Scan for the cell matching the given text and deliver its (X, Y) coordinate at center. 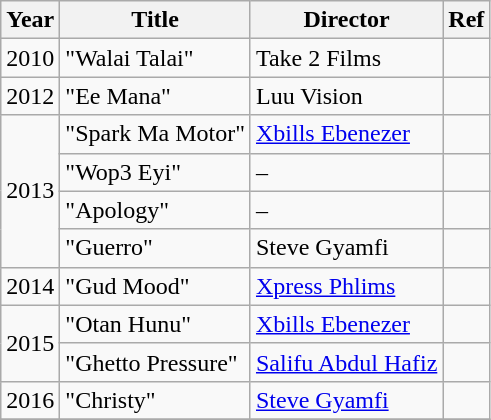
Take 2 Films (346, 58)
"Guerro" (156, 248)
Xpress Phlims (346, 286)
"Ghetto Pressure" (156, 362)
"Apology" (156, 210)
"Gud Mood" (156, 286)
2016 (30, 400)
2012 (30, 96)
Ref (466, 20)
2014 (30, 286)
"Otan Hunu" (156, 324)
2015 (30, 343)
"Ee Mana" (156, 96)
"Walai Talai" (156, 58)
"Spark Ma Motor" (156, 134)
"Wop3 Eyi" (156, 172)
"Christy" (156, 400)
Year (30, 20)
Title (156, 20)
2010 (30, 58)
Salifu Abdul Hafiz (346, 362)
Luu Vision (346, 96)
2013 (30, 191)
Director (346, 20)
